Return (x, y) of the center of cell containing provided text 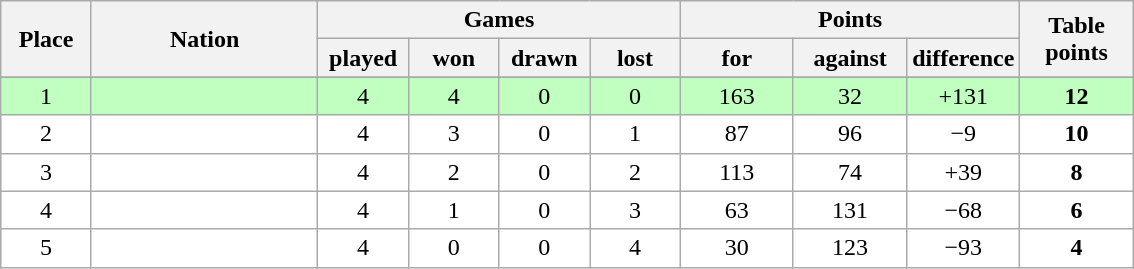
difference (964, 58)
6 (1076, 210)
123 (850, 248)
10 (1076, 134)
32 (850, 96)
+131 (964, 96)
played (364, 58)
Tablepoints (1076, 39)
for (736, 58)
against (850, 58)
30 (736, 248)
−9 (964, 134)
won (454, 58)
−68 (964, 210)
Points (850, 20)
163 (736, 96)
96 (850, 134)
113 (736, 172)
12 (1076, 96)
8 (1076, 172)
−93 (964, 248)
Nation (204, 39)
Games (499, 20)
Place (46, 39)
63 (736, 210)
74 (850, 172)
drawn (544, 58)
5 (46, 248)
131 (850, 210)
lost (636, 58)
+39 (964, 172)
87 (736, 134)
